Find where the given text appears and provide that cell's center as (x, y) coordinate. 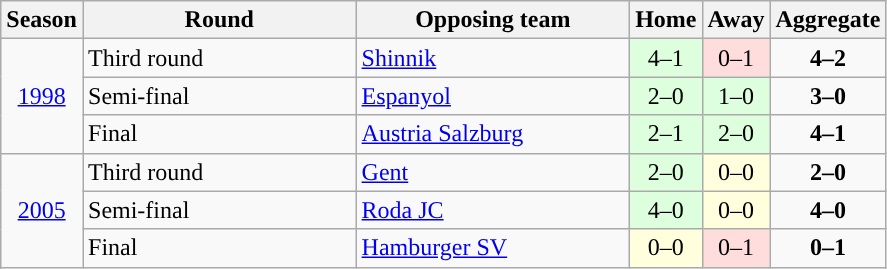
Aggregate (828, 20)
Round (219, 20)
Espanyol (493, 96)
Season (42, 20)
1998 (42, 96)
Opposing team (493, 20)
Away (736, 20)
4–2 (828, 58)
1–0 (736, 96)
Hamburger SV (493, 248)
Home (666, 20)
Gent (493, 172)
Roda JC (493, 210)
Austria Salzburg (493, 134)
3–0 (828, 96)
Shinnik (493, 58)
2005 (42, 210)
2–1 (666, 134)
